Find where the given text appears and provide that cell's center as [X, Y] coordinate. 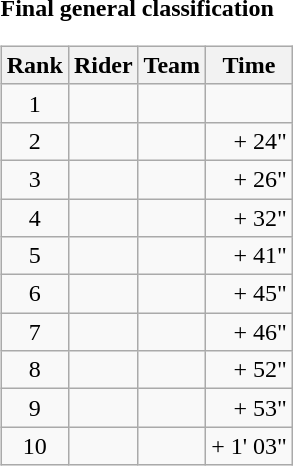
5 [34, 256]
4 [34, 217]
+ 53" [250, 408]
Time [250, 65]
7 [34, 332]
Team [172, 65]
+ 46" [250, 332]
9 [34, 408]
+ 1' 03" [250, 446]
2 [34, 141]
3 [34, 179]
6 [34, 294]
+ 45" [250, 294]
+ 41" [250, 256]
Rank [34, 65]
1 [34, 103]
8 [34, 370]
+ 24" [250, 141]
10 [34, 446]
+ 26" [250, 179]
+ 52" [250, 370]
Rider [103, 65]
+ 32" [250, 217]
